Return the (x, y) coordinate for the center point of the cell that contains the specified text.  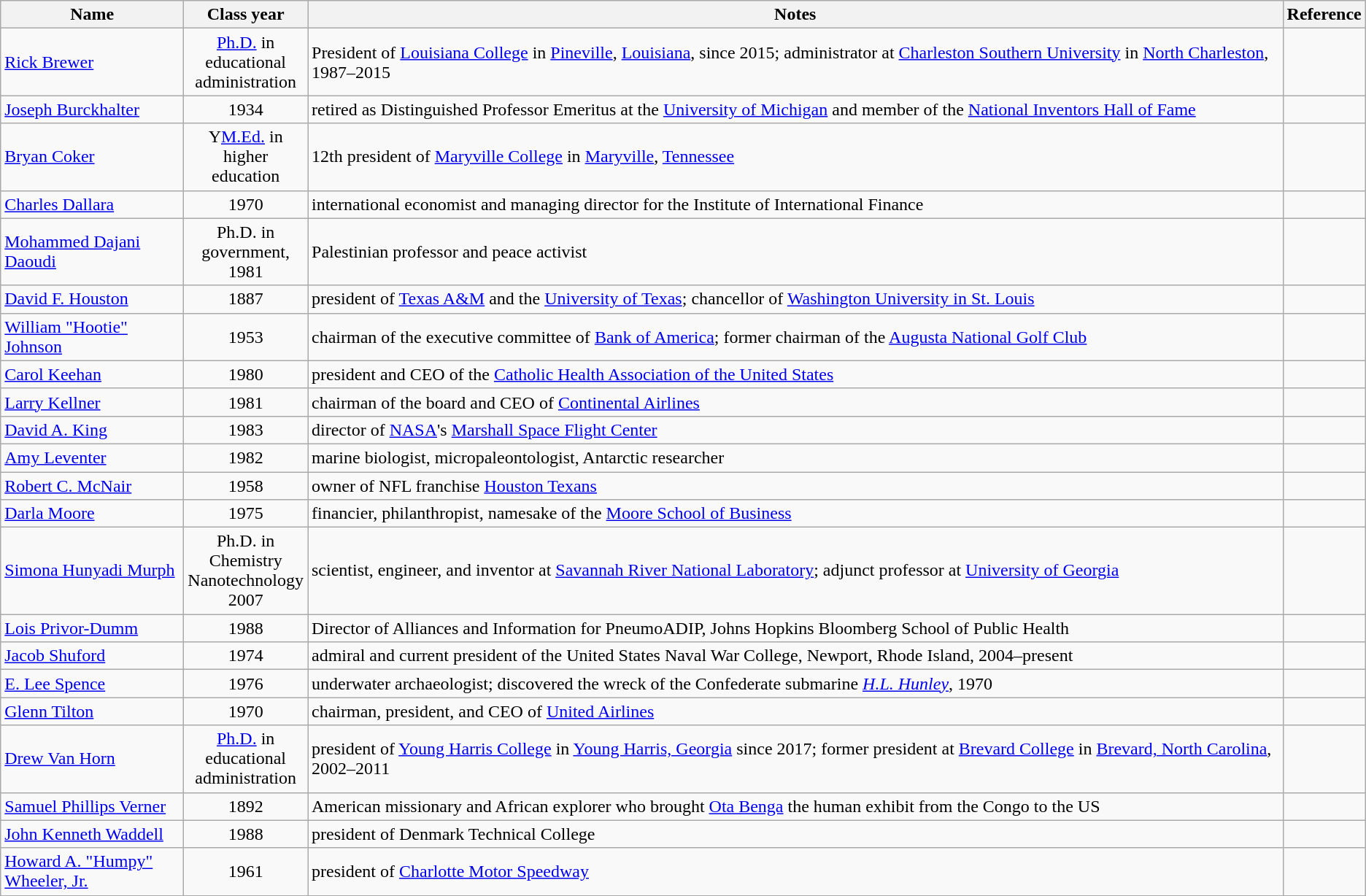
director of NASA's Marshall Space Flight Center (795, 430)
chairman of the board and CEO of Continental Airlines (795, 402)
Carol Keehan (92, 374)
E. Lee Spence (92, 684)
1981 (246, 402)
1982 (246, 457)
1934 (246, 109)
1983 (246, 430)
Palestinian professor and peace activist (795, 252)
1975 (246, 514)
Drew Van Horn (92, 759)
Amy Leventer (92, 457)
Notes (795, 15)
Samuel Phillips Verner (92, 806)
President of Louisiana College in Pineville, Louisiana, since 2015; administrator at Charleston Southern University in North Charleston, 1987–2015 (795, 62)
Charles Dallara (92, 204)
chairman, president, and CEO of United Airlines (795, 711)
1961 (246, 871)
William "Hootie" Johnson (92, 337)
scientist, engineer, and inventor at Savannah River National Laboratory; adjunct professor at University of Georgia (795, 571)
president of Charlotte Motor Speedway (795, 871)
John Kenneth Waddell (92, 834)
1892 (246, 806)
president of Texas A&M and the University of Texas; chancellor of Washington University in St. Louis (795, 299)
David A. King (92, 430)
Bryan Coker (92, 157)
owner of NFL franchise Houston Texans (795, 485)
Howard A. "Humpy" Wheeler, Jr. (92, 871)
Glenn Tilton (92, 711)
American missionary and African explorer who brought Ota Benga the human exhibit from the Congo to the US (795, 806)
Robert C. McNair (92, 485)
Darla Moore (92, 514)
Name (92, 15)
1976 (246, 684)
Jacob Shuford (92, 656)
president and CEO of the Catholic Health Association of the United States (795, 374)
YM.Ed. in higher education (246, 157)
David F. Houston (92, 299)
Reference (1324, 15)
Ph.D. in government, 1981 (246, 252)
1887 (246, 299)
Lois Privor-Dumm (92, 628)
Simona Hunyadi Murph (92, 571)
admiral and current president of the United States Naval War College, Newport, Rhode Island, 2004–present (795, 656)
Class year (246, 15)
chairman of the executive committee of Bank of America; former chairman of the Augusta National Golf Club (795, 337)
marine biologist, micropaleontologist, Antarctic researcher (795, 457)
1958 (246, 485)
Mohammed Dajani Daoudi (92, 252)
underwater archaeologist; discovered the wreck of the Confederate submarine H.L. Hunley, 1970 (795, 684)
Ph.D. in ChemistryNanotechnology 2007 (246, 571)
1953 (246, 337)
1974 (246, 656)
president of Denmark Technical College (795, 834)
Director of Alliances and Information for PneumoADIP, Johns Hopkins Bloomberg School of Public Health (795, 628)
retired as Distinguished Professor Emeritus at the University of Michigan and member of the National Inventors Hall of Fame (795, 109)
president of Young Harris College in Young Harris, Georgia since 2017; former president at Brevard College in Brevard, North Carolina, 2002–2011 (795, 759)
1980 (246, 374)
Joseph Burckhalter (92, 109)
international economist and managing director for the Institute of International Finance (795, 204)
financier, philanthropist, namesake of the Moore School of Business (795, 514)
Larry Kellner (92, 402)
12th president of Maryville College in Maryville, Tennessee (795, 157)
Rick Brewer (92, 62)
